Scan for the cell matching the given text and deliver its [x, y] coordinate at center. 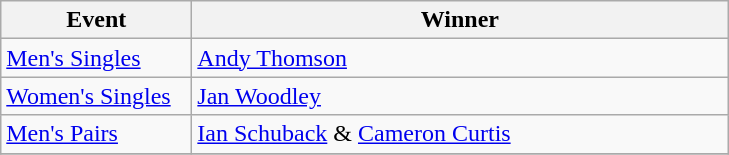
Ian Schuback & Cameron Curtis [460, 134]
Winner [460, 20]
Men's Pairs [96, 134]
Men's Singles [96, 58]
Jan Woodley [460, 96]
Event [96, 20]
Andy Thomson [460, 58]
Women's Singles [96, 96]
